Return the (x, y) coordinate for the center point of the cell that contains the specified text.  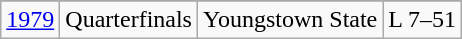
Quarterfinals (129, 20)
Youngstown State (290, 20)
L 7–51 (422, 20)
1979 (30, 20)
